Return the (X, Y) coordinate for the center point of the cell that contains the specified text.  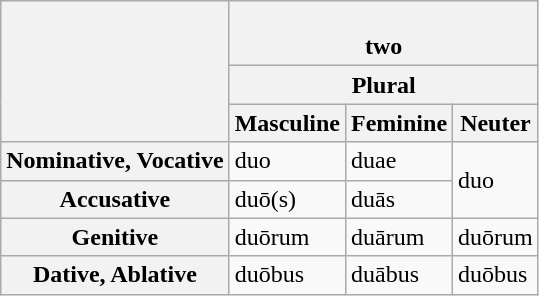
duae (400, 161)
Neuter (496, 123)
duō(s) (287, 199)
Nominative, Vocative (115, 161)
Genitive (115, 237)
Plural (384, 85)
two (384, 34)
Dative, Ablative (115, 275)
duās (400, 199)
Accusative (115, 199)
duārum (400, 237)
Masculine (287, 123)
duābus (400, 275)
Feminine (400, 123)
